From the cell containing the given text, extract its center point as [X, Y] coordinate. 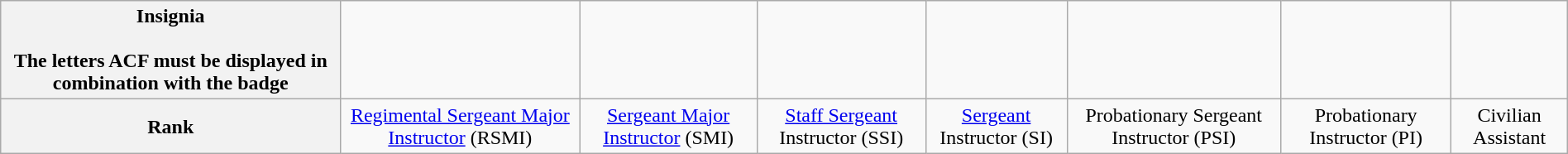
Civilian Assistant [1509, 126]
InsigniaThe letters ACF must be displayed in combination with the badge [170, 50]
Probationary Instructor (PI) [1366, 126]
Sergeant Instructor (SI) [996, 126]
Regimental Sergeant Major Instructor (RSMI) [460, 126]
Sergeant Major Instructor (SMI) [668, 126]
Staff Sergeant Instructor (SSI) [841, 126]
Probationary Sergeant Instructor (PSI) [1174, 126]
Rank [170, 126]
